Output the [x, y] coordinate of the center of the cell containing the given text.  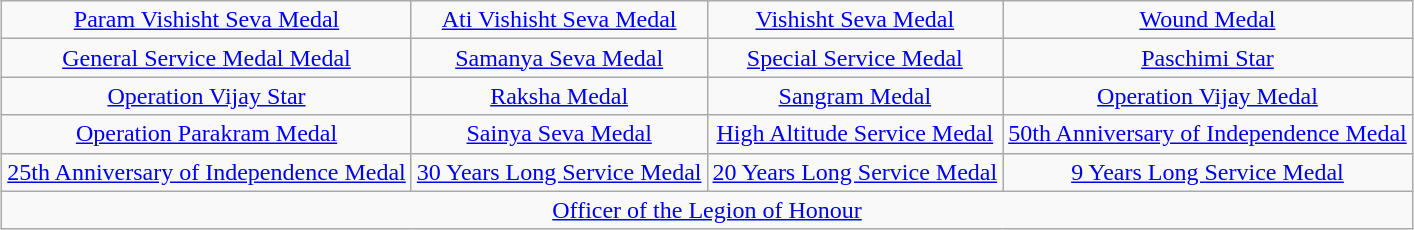
High Altitude Service Medal [855, 134]
Sangram Medal [855, 96]
General Service Medal Medal [207, 58]
Vishisht Seva Medal [855, 20]
Sainya Seva Medal [559, 134]
Officer of the Legion of Honour [708, 210]
Operation Parakram Medal [207, 134]
Param Vishisht Seva Medal [207, 20]
Ati Vishisht Seva Medal [559, 20]
20 Years Long Service Medal [855, 172]
Operation Vijay Medal [1208, 96]
25th Anniversary of Independence Medal [207, 172]
9 Years Long Service Medal [1208, 172]
30 Years Long Service Medal [559, 172]
Raksha Medal [559, 96]
Samanya Seva Medal [559, 58]
Paschimi Star [1208, 58]
Special Service Medal [855, 58]
Wound Medal [1208, 20]
50th Anniversary of Independence Medal [1208, 134]
Operation Vijay Star [207, 96]
